Provide the (x, y) coordinate of the cell's center where the given text is located.  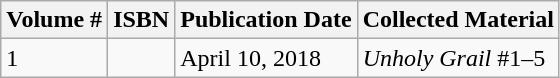
Publication Date (266, 20)
April 10, 2018 (266, 58)
ISBN (142, 20)
Unholy Grail #1–5 (458, 58)
Volume # (54, 20)
Collected Material (458, 20)
1 (54, 58)
